Identify which cell holds the provided text, then report its [x, y] central coordinate. 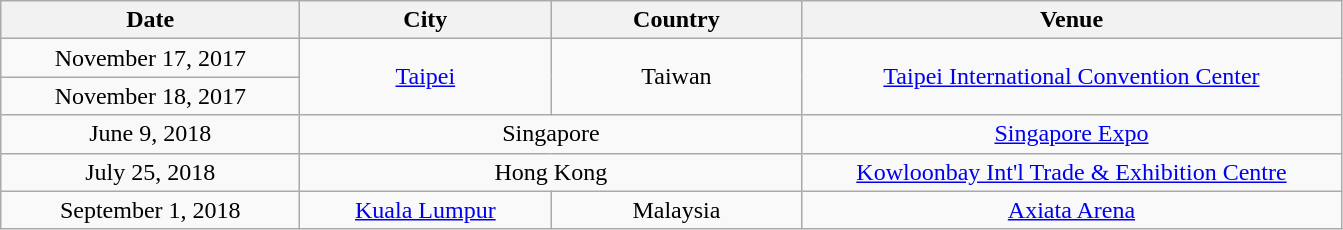
Kowloonbay Int'l Trade & Exhibition Centre [1072, 172]
Country [676, 20]
City [426, 20]
June 9, 2018 [150, 134]
November 18, 2017 [150, 96]
Axiata Arena [1072, 210]
July 25, 2018 [150, 172]
Taiwan [676, 77]
Venue [1072, 20]
Singapore Expo [1072, 134]
Singapore [551, 134]
Malaysia [676, 210]
November 17, 2017 [150, 58]
Taipei [426, 77]
Kuala Lumpur [426, 210]
September 1, 2018 [150, 210]
Taipei International Convention Center [1072, 77]
Date [150, 20]
Hong Kong [551, 172]
